Identify which cell holds the provided text, then report its (X, Y) central coordinate. 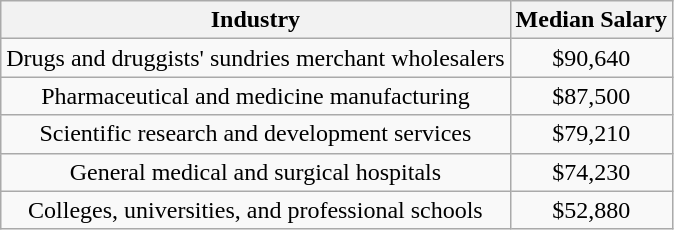
Drugs and druggists' sundries merchant wholesalers (256, 58)
$74,230 (591, 172)
Scientific research and development services (256, 134)
Colleges, universities, and professional schools (256, 210)
Median Salary (591, 20)
$87,500 (591, 96)
General medical and surgical hospitals (256, 172)
$52,880 (591, 210)
Industry (256, 20)
Pharmaceutical and medicine manufacturing (256, 96)
$90,640 (591, 58)
$79,210 (591, 134)
